Scan for the cell matching the given text and deliver its [X, Y] coordinate at center. 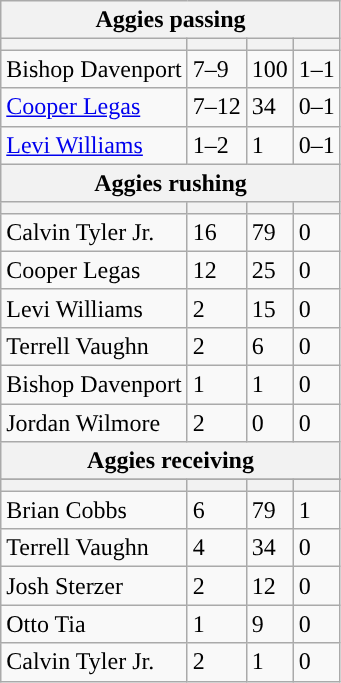
100 [270, 69]
Aggies passing [171, 20]
15 [270, 308]
Jordan Wilmore [94, 423]
Josh Sterzer [94, 586]
4 [216, 548]
Aggies rushing [171, 183]
7–12 [216, 107]
1–1 [316, 69]
Otto Tia [94, 624]
25 [270, 270]
7–9 [216, 69]
Brian Cobbs [94, 510]
Aggies receiving [171, 461]
9 [270, 624]
1–2 [216, 145]
16 [216, 232]
